Detect which cell encompasses the target text, then output its [X, Y] center coordinate. 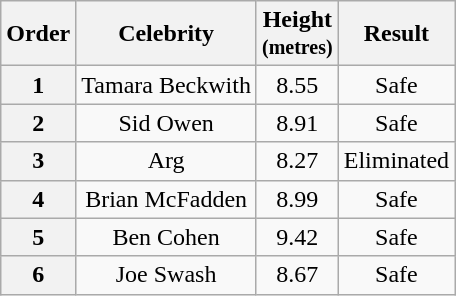
Joe Swash [166, 275]
8.55 [297, 85]
Result [396, 34]
6 [38, 275]
8.27 [297, 161]
Sid Owen [166, 123]
Tamara Beckwith [166, 85]
Brian McFadden [166, 199]
Arg [166, 161]
8.67 [297, 275]
2 [38, 123]
Ben Cohen [166, 237]
Height(metres) [297, 34]
Celebrity [166, 34]
Order [38, 34]
5 [38, 237]
3 [38, 161]
Eliminated [396, 161]
9.42 [297, 237]
4 [38, 199]
8.91 [297, 123]
8.99 [297, 199]
1 [38, 85]
